For the text-containing cell, return its midpoint in [X, Y] coordinate format. 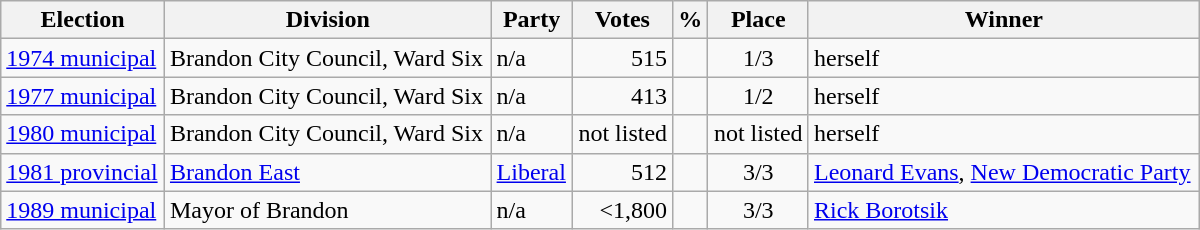
512 [622, 172]
1980 municipal [83, 134]
1989 municipal [83, 210]
<1,800 [622, 210]
Brandon East [328, 172]
Liberal [532, 172]
Election [83, 20]
1/2 [758, 96]
Leonard Evans, New Democratic Party [1004, 172]
Rick Borotsik [1004, 210]
1974 municipal [83, 58]
Place [758, 20]
Mayor of Brandon [328, 210]
% [690, 20]
1981 provincial [83, 172]
Votes [622, 20]
Party [532, 20]
Winner [1004, 20]
Division [328, 20]
515 [622, 58]
1/3 [758, 58]
1977 municipal [83, 96]
413 [622, 96]
